Extract the (x, y) coordinate from the center of the cell holding the provided text.  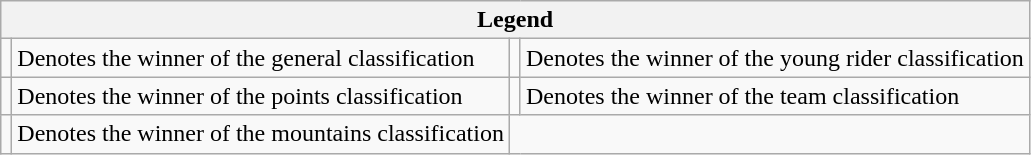
Denotes the winner of the general classification (261, 58)
Denotes the winner of the team classification (774, 96)
Denotes the winner of the mountains classification (261, 134)
Denotes the winner of the points classification (261, 96)
Legend (516, 20)
Denotes the winner of the young rider classification (774, 58)
